Extract the [x, y] coordinate from the center of the cell holding the provided text.  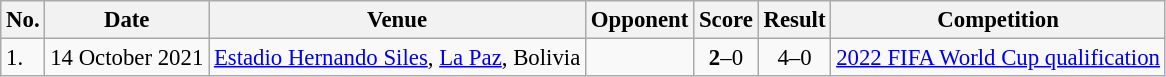
Result [794, 20]
Estadio Hernando Siles, La Paz, Bolivia [398, 58]
Competition [998, 20]
Opponent [640, 20]
2022 FIFA World Cup qualification [998, 58]
1. [23, 58]
Score [726, 20]
2–0 [726, 58]
Date [127, 20]
Venue [398, 20]
14 October 2021 [127, 58]
No. [23, 20]
4–0 [794, 58]
